Scan for the cell matching the given text and deliver its (x, y) coordinate at center. 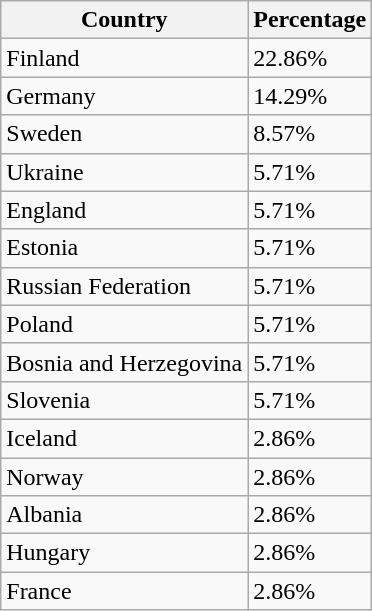
Sweden (124, 134)
22.86% (310, 58)
Poland (124, 324)
Hungary (124, 553)
Estonia (124, 248)
Ukraine (124, 172)
Russian Federation (124, 286)
Albania (124, 515)
Norway (124, 477)
Iceland (124, 438)
Germany (124, 96)
Country (124, 20)
Bosnia and Herzegovina (124, 362)
14.29% (310, 96)
Percentage (310, 20)
Slovenia (124, 400)
8.57% (310, 134)
Finland (124, 58)
France (124, 591)
England (124, 210)
